Provide the [x, y] coordinate of the cell's center where the given text is located.  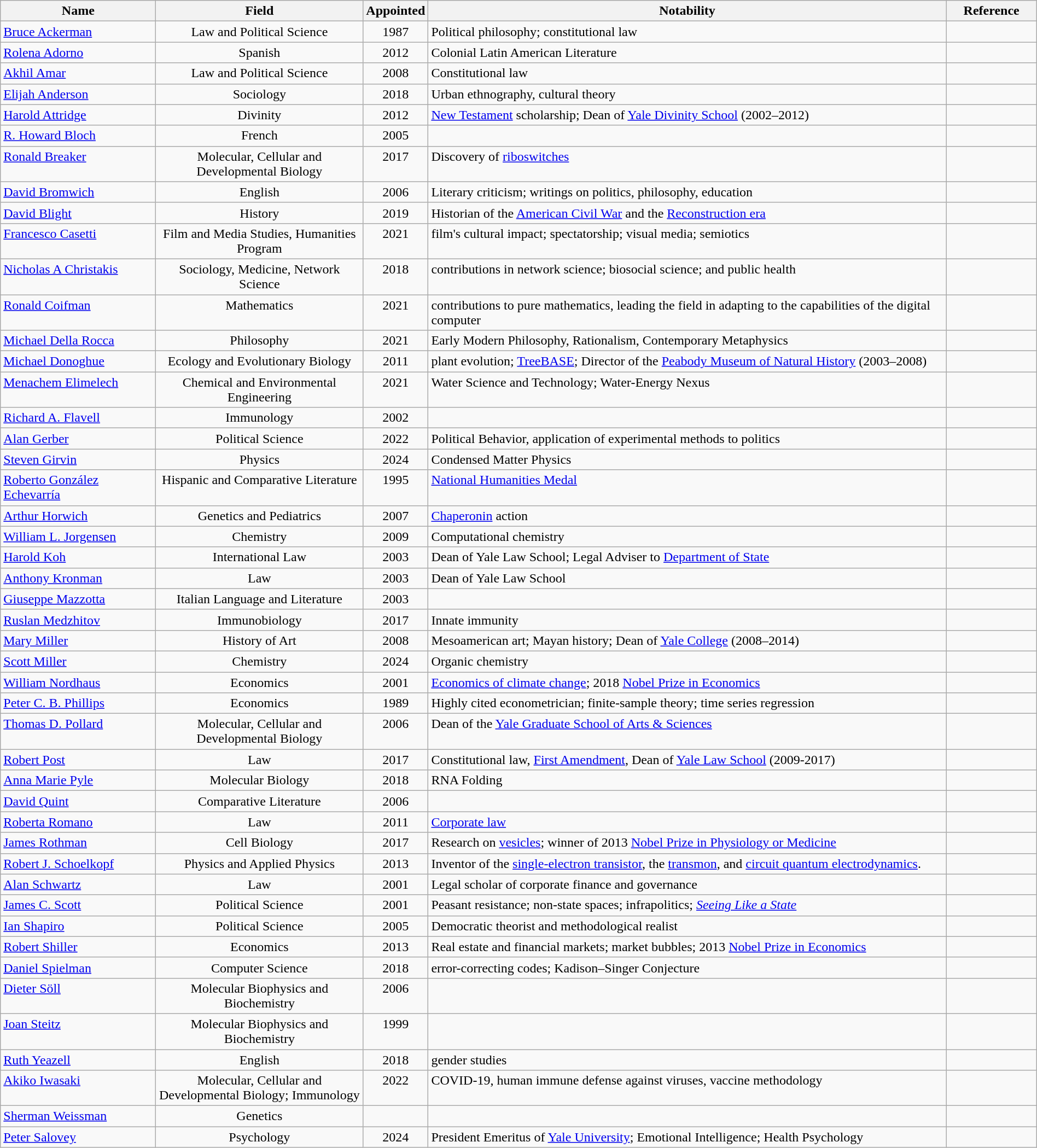
gender studies [687, 1059]
2002 [396, 418]
Physics [259, 459]
Giuseppe Mazzotta [78, 599]
Cell Biology [259, 843]
Legal scholar of corporate finance and governance [687, 884]
New Testament scholarship; Dean of Yale Divinity School (2002–2012) [687, 115]
Dieter Söll [78, 995]
David Blight [78, 213]
Chemical and Environmental Engineering [259, 389]
Film and Media Studies, Humanities Program [259, 241]
Condensed Matter Physics [687, 459]
plant evolution; TreeBASE; Director of the Peabody Museum of Natural History (2003–2008) [687, 362]
Immunology [259, 418]
Anna Marie Pyle [78, 780]
Ronald Coifman [78, 312]
Michael Della Rocca [78, 341]
Philosophy [259, 341]
Ruslan Medzhitov [78, 620]
David Quint [78, 801]
Mathematics [259, 312]
Immunobiology [259, 620]
Democratic theorist and methodological realist [687, 926]
film's cultural impact; spectatorship; visual media; semiotics [687, 241]
1995 [396, 488]
Psychology [259, 1137]
Reference [991, 11]
Peter Salovey [78, 1137]
Dean of the Yale Graduate School of Arts & Sciences [687, 732]
Spanish [259, 53]
Roberta Romano [78, 822]
Alan Schwartz [78, 884]
Sociology, Medicine, Network Science [259, 277]
Akhil Amar [78, 73]
Anthony Kronman [78, 578]
Genetics and Pediatrics [259, 516]
Hispanic and Comparative Literature [259, 488]
Organic chemistry [687, 661]
Alan Gerber [78, 439]
R. Howard Bloch [78, 136]
Colonial Latin American Literature [687, 53]
President Emeritus of Yale University; Emotional Intelligence; Health Psychology [687, 1137]
1989 [396, 703]
Name [78, 11]
Sherman Weissman [78, 1116]
Francesco Casetti [78, 241]
Corporate law [687, 822]
Political Behavior, application of experimental methods to politics [687, 439]
Chaperonin action [687, 516]
Constitutional law [687, 73]
1999 [396, 1032]
William Nordhaus [78, 682]
Rolena Adorno [78, 53]
Ronald Breaker [78, 164]
Bruce Ackerman [78, 32]
Scott Miller [78, 661]
Dean of Yale Law School [687, 578]
International Law [259, 557]
Innate immunity [687, 620]
William L. Jorgensen [78, 537]
contributions in network science; biosocial science; and public health [687, 277]
History [259, 213]
French [259, 136]
2009 [396, 537]
Divinity [259, 115]
Peter C. B. Phillips [78, 703]
Comparative Literature [259, 801]
Robert J. Schoelkopf [78, 864]
Inventor of the single-electron transistor, the transmon, and circuit quantum electrodynamics. [687, 864]
Italian Language and Literature [259, 599]
Ruth Yeazell [78, 1059]
Robert Post [78, 760]
1987 [396, 32]
Appointed [396, 11]
David Bromwich [78, 192]
Early Modern Philosophy, Rationalism, Contemporary Metaphysics [687, 341]
Molecular Biology [259, 780]
Political philosophy; constitutional law [687, 32]
Computer Science [259, 968]
Ecology and Evolutionary Biology [259, 362]
Steven Girvin [78, 459]
Historian of the American Civil War and the Reconstruction era [687, 213]
Roberto González Echevarría [78, 488]
Highly cited econometrician; finite-sample theory; time series regression [687, 703]
Economics of climate change; 2018 Nobel Prize in Economics [687, 682]
Real estate and financial markets; market bubbles; 2013 Nobel Prize in Economics [687, 947]
Field [259, 11]
2007 [396, 516]
Literary criticism; writings on politics, philosophy, education [687, 192]
Notability [687, 11]
Harold Koh [78, 557]
James Rothman [78, 843]
Molecular, Cellular and Developmental Biology; Immunology [259, 1088]
Akiko Iwasaki [78, 1088]
Mary Miller [78, 640]
Physics and Applied Physics [259, 864]
contributions to pure mathematics, leading the field in adapting to the capabilities of the digital computer [687, 312]
Computational chemistry [687, 537]
Elijah Anderson [78, 94]
2019 [396, 213]
Menachem Elimelech [78, 389]
Research on vesicles; winner of 2013 Nobel Prize in Physiology or Medicine [687, 843]
RNA Folding [687, 780]
Ian Shapiro [78, 926]
COVID-19, human immune defense against viruses, vaccine methodology [687, 1088]
Mesoamerican art; Mayan history; Dean of Yale College (2008–2014) [687, 640]
Constitutional law, First Amendment, Dean of Yale Law School (2009-2017) [687, 760]
Water Science and Technology; Water-Energy Nexus [687, 389]
Richard A. Flavell [78, 418]
Thomas D. Pollard [78, 732]
James C. Scott [78, 905]
Urban ethnography, cultural theory [687, 94]
Harold Attridge [78, 115]
Genetics [259, 1116]
Sociology [259, 94]
Robert Shiller [78, 947]
Michael Donoghue [78, 362]
Joan Steitz [78, 1032]
Arthur Horwich [78, 516]
Dean of Yale Law School; Legal Adviser to Department of State [687, 557]
National Humanities Medal [687, 488]
error-correcting codes; Kadison–Singer Conjecture [687, 968]
History of Art [259, 640]
Peasant resistance; non-state spaces; infrapolitics; Seeing Like a State [687, 905]
Discovery of riboswitches [687, 164]
Nicholas A Christakis [78, 277]
Daniel Spielman [78, 968]
